From the cell containing the given text, extract its center point as (x, y) coordinate. 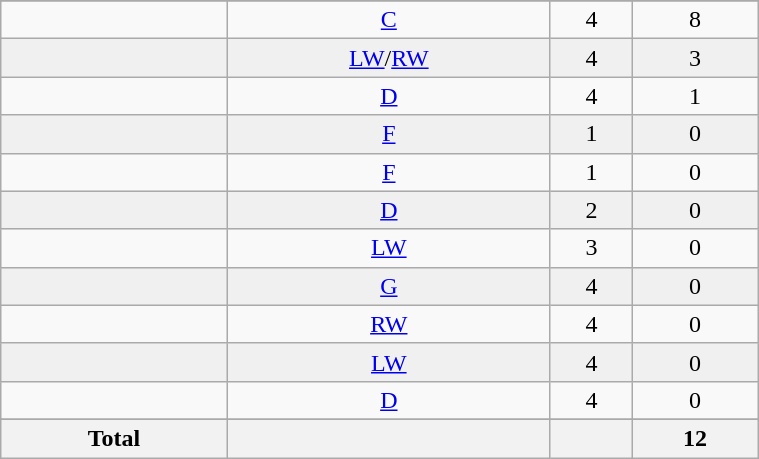
12 (696, 438)
8 (696, 20)
RW (388, 324)
G (388, 286)
LW/RW (388, 58)
Total (114, 438)
2 (591, 210)
C (388, 20)
